For the text-containing cell, return its midpoint in (X, Y) coordinate format. 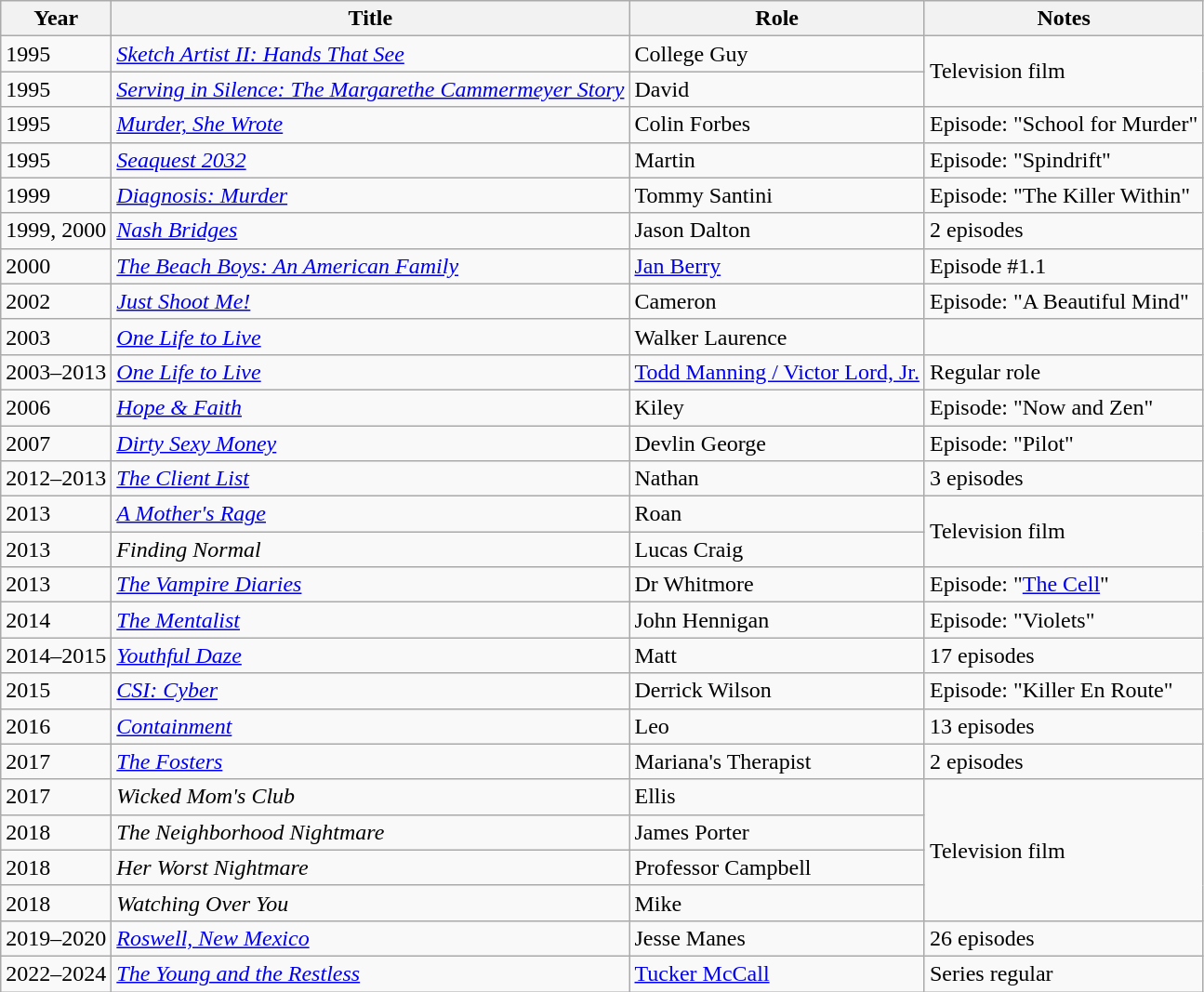
13 episodes (1064, 726)
26 episodes (1064, 938)
Just Shoot Me! (370, 301)
Jason Dalton (777, 231)
17 episodes (1064, 655)
Jan Berry (777, 266)
Leo (777, 726)
College Guy (777, 54)
Regular role (1064, 372)
Year (56, 19)
2015 (56, 691)
Kiley (777, 407)
Colin Forbes (777, 125)
2016 (56, 726)
Devlin George (777, 443)
Diagnosis: Murder (370, 195)
2006 (56, 407)
Episode: "A Beautiful Mind" (1064, 301)
The Client List (370, 479)
Episode: "Violets" (1064, 620)
1999, 2000 (56, 231)
Mariana's Therapist (777, 761)
2003–2013 (56, 372)
Roan (777, 514)
Finding Normal (370, 549)
2014–2015 (56, 655)
Episode: "The Cell" (1064, 585)
Murder, She Wrote (370, 125)
Sketch Artist II: Hands That See (370, 54)
The Young and the Restless (370, 973)
Her Worst Nightmare (370, 867)
Episode: "The Killer Within" (1064, 195)
The Beach Boys: An American Family (370, 266)
2000 (56, 266)
The Vampire Diaries (370, 585)
Cameron (777, 301)
The Mentalist (370, 620)
Role (777, 19)
Dirty Sexy Money (370, 443)
Derrick Wilson (777, 691)
Episode: "Now and Zen" (1064, 407)
CSI: Cyber (370, 691)
Containment (370, 726)
2002 (56, 301)
Dr Whitmore (777, 585)
Todd Manning / Victor Lord, Jr. (777, 372)
2003 (56, 337)
The Fosters (370, 761)
Professor Campbell (777, 867)
Nathan (777, 479)
Watching Over You (370, 903)
Youthful Daze (370, 655)
Title (370, 19)
James Porter (777, 832)
Martin (777, 160)
Jesse Manes (777, 938)
Episode: "School for Murder" (1064, 125)
1999 (56, 195)
Ellis (777, 797)
The Neighborhood Nightmare (370, 832)
Episode #1.1 (1064, 266)
3 episodes (1064, 479)
2022–2024 (56, 973)
David (777, 89)
Mike (777, 903)
Nash Bridges (370, 231)
2007 (56, 443)
A Mother's Rage (370, 514)
Episode: "Killer En Route" (1064, 691)
2012–2013 (56, 479)
Walker Laurence (777, 337)
Wicked Mom's Club (370, 797)
Tucker McCall (777, 973)
2019–2020 (56, 938)
Seaquest 2032 (370, 160)
Roswell, New Mexico (370, 938)
Matt (777, 655)
Notes (1064, 19)
Tommy Santini (777, 195)
Series regular (1064, 973)
Hope & Faith (370, 407)
John Hennigan (777, 620)
2014 (56, 620)
Serving in Silence: The Margarethe Cammermeyer Story (370, 89)
Episode: "Spindrift" (1064, 160)
Lucas Craig (777, 549)
Episode: "Pilot" (1064, 443)
